Locate the cell with the specified text and output its (x, y) center coordinate. 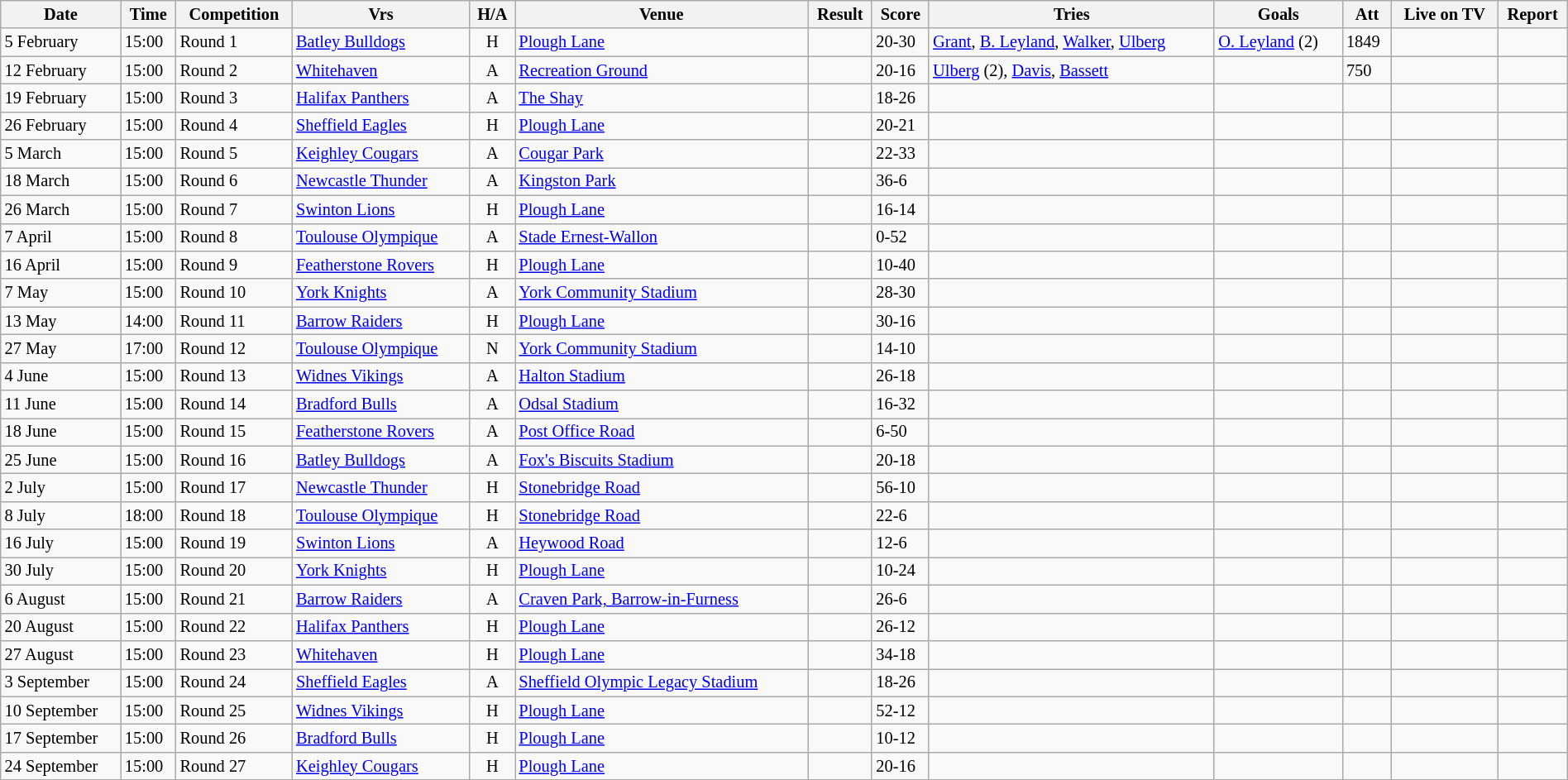
1849 (1367, 42)
Round 22 (235, 627)
8 July (61, 515)
2 July (61, 487)
26 March (61, 209)
Report (1532, 14)
Round 9 (235, 265)
Round 5 (235, 154)
Halton Stadium (662, 376)
Result (840, 14)
Post Office Road (662, 432)
Sheffield Olympic Legacy Stadium (662, 682)
20-21 (900, 126)
Round 16 (235, 460)
H/A (492, 14)
19 February (61, 98)
Round 27 (235, 766)
N (492, 348)
12-6 (900, 543)
6-50 (900, 432)
The Shay (662, 98)
27 May (61, 348)
Round 3 (235, 98)
Round 2 (235, 70)
16-32 (900, 404)
16-14 (900, 209)
13 May (61, 321)
16 April (61, 265)
5 February (61, 42)
Round 8 (235, 237)
Cougar Park (662, 154)
Round 14 (235, 404)
Round 6 (235, 181)
14:00 (149, 321)
Goals (1279, 14)
O. Leyland (2) (1279, 42)
Round 4 (235, 126)
26-18 (900, 376)
22-33 (900, 154)
10-40 (900, 265)
20-30 (900, 42)
10-12 (900, 738)
17 September (61, 738)
Fox's Biscuits Stadium (662, 460)
Round 10 (235, 293)
30-16 (900, 321)
52-12 (900, 711)
25 June (61, 460)
18 June (61, 432)
28-30 (900, 293)
Round 23 (235, 654)
11 June (61, 404)
17:00 (149, 348)
Round 15 (235, 432)
Round 11 (235, 321)
Round 24 (235, 682)
18 March (61, 181)
20-18 (900, 460)
Round 1 (235, 42)
56-10 (900, 487)
0-52 (900, 237)
20 August (61, 627)
Score (900, 14)
26-6 (900, 599)
Odsal Stadium (662, 404)
34-18 (900, 654)
Round 26 (235, 738)
Vrs (380, 14)
7 May (61, 293)
6 August (61, 599)
Round 20 (235, 571)
Date (61, 14)
Venue (662, 14)
30 July (61, 571)
750 (1367, 70)
Live on TV (1445, 14)
18:00 (149, 515)
27 August (61, 654)
5 March (61, 154)
Kingston Park (662, 181)
10-24 (900, 571)
22-6 (900, 515)
Round 7 (235, 209)
14-10 (900, 348)
Round 21 (235, 599)
Round 18 (235, 515)
26-12 (900, 627)
10 September (61, 711)
Craven Park, Barrow-in-Furness (662, 599)
Grant, B. Leyland, Walker, Ulberg (1072, 42)
Round 13 (235, 376)
Round 19 (235, 543)
Heywood Road (662, 543)
3 September (61, 682)
7 April (61, 237)
16 July (61, 543)
Att (1367, 14)
26 February (61, 126)
Recreation Ground (662, 70)
12 February (61, 70)
Stade Ernest-Wallon (662, 237)
Round 12 (235, 348)
Ulberg (2), Davis, Bassett (1072, 70)
24 September (61, 766)
36-6 (900, 181)
Competition (235, 14)
Round 17 (235, 487)
Round 25 (235, 711)
Time (149, 14)
Tries (1072, 14)
4 June (61, 376)
